Scan for the cell matching the given text and deliver its (x, y) coordinate at center. 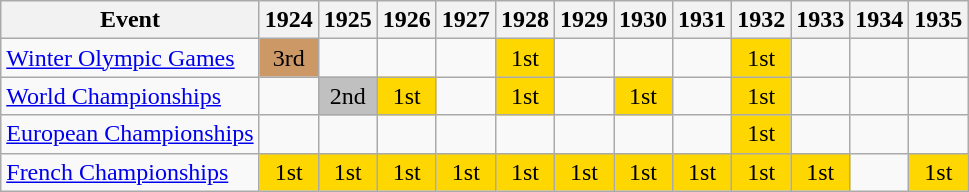
1925 (348, 20)
European Championships (130, 134)
2nd (348, 96)
1926 (406, 20)
1924 (288, 20)
1930 (644, 20)
Winter Olympic Games (130, 58)
1931 (702, 20)
1932 (762, 20)
1934 (880, 20)
French Championships (130, 172)
1933 (820, 20)
1927 (466, 20)
World Championships (130, 96)
3rd (288, 58)
1929 (584, 20)
1928 (524, 20)
Event (130, 20)
1935 (938, 20)
